Detect which cell encompasses the target text, then output its (X, Y) center coordinate. 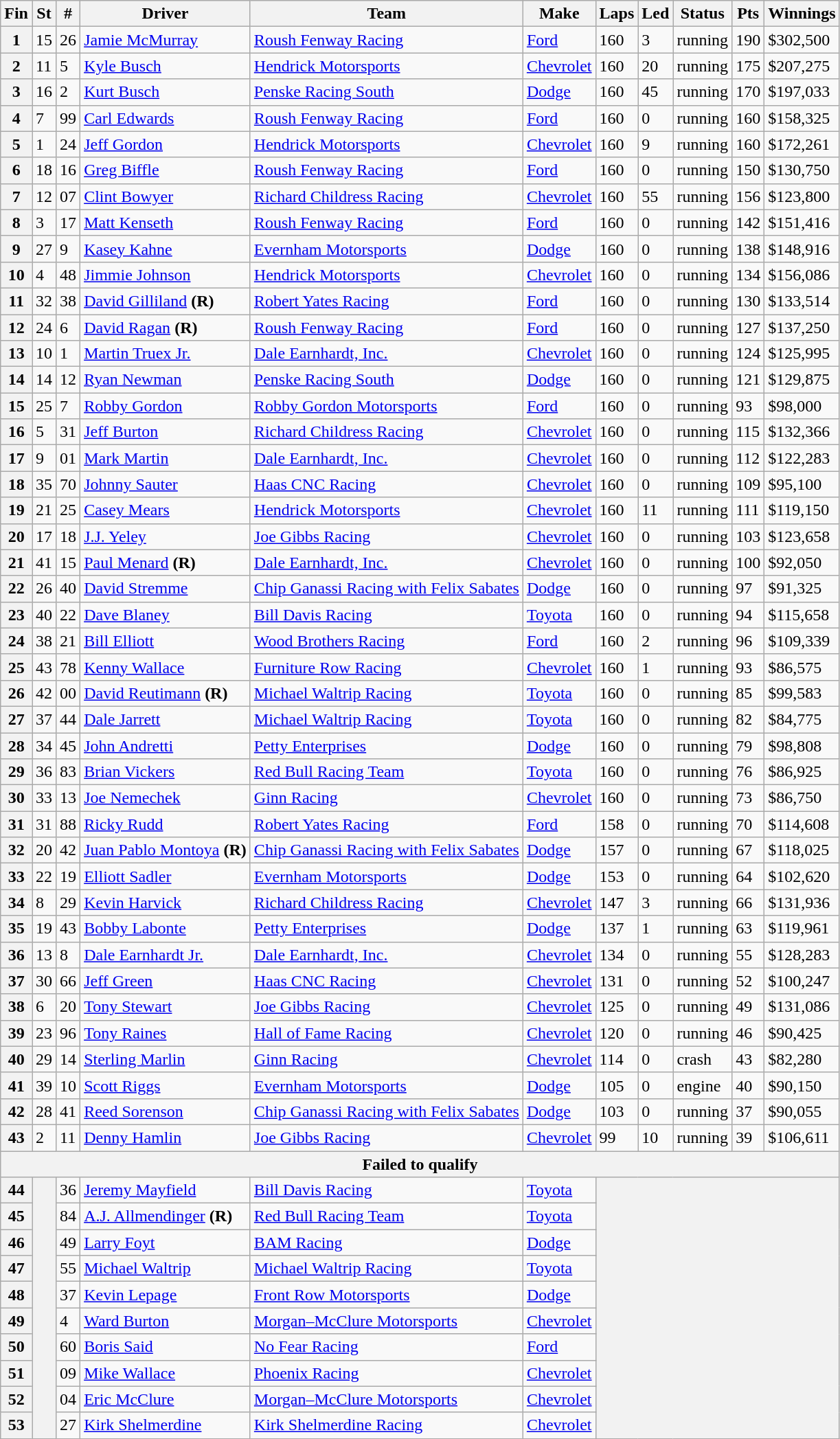
158 (617, 824)
138 (749, 249)
112 (749, 458)
$133,514 (802, 301)
BAM Racing (386, 1243)
$156,086 (802, 275)
Jimmie Johnson (166, 275)
Status (703, 14)
St (44, 14)
$172,261 (802, 144)
100 (749, 563)
Casey Mears (166, 510)
Jeff Green (166, 981)
$123,800 (802, 196)
$151,416 (802, 223)
153 (617, 876)
Kenny Wallace (166, 667)
Kevin Harvick (166, 903)
Robby Gordon (166, 406)
$123,658 (802, 536)
$98,808 (802, 745)
John Andretti (166, 745)
85 (749, 693)
97 (749, 589)
$82,280 (802, 1059)
Scott Riggs (166, 1085)
Robby Gordon Motorsports (386, 406)
47 (16, 1269)
Jeff Gordon (166, 144)
Joe Nemechek (166, 798)
Larry Foyt (166, 1243)
Kevin Lepage (166, 1295)
$207,275 (802, 66)
$132,366 (802, 432)
Driver (166, 14)
114 (617, 1059)
Led (655, 14)
Brian Vickers (166, 772)
84 (69, 1216)
$91,325 (802, 589)
94 (749, 615)
$131,086 (802, 1007)
Bobby Labonte (166, 929)
109 (749, 484)
53 (16, 1425)
Fin (16, 14)
Juan Pablo Montoya (R) (166, 850)
Dave Blaney (166, 615)
Carl Edwards (166, 118)
156 (749, 196)
$109,339 (802, 641)
Dale Earnhardt Jr. (166, 955)
$99,583 (802, 693)
Eric McClure (166, 1399)
Elliott Sadler (166, 876)
$131,936 (802, 903)
Kasey Kahne (166, 249)
Greg Biffle (166, 170)
Clint Bowyer (166, 196)
190 (749, 40)
Kyle Busch (166, 66)
$302,500 (802, 40)
$100,247 (802, 981)
No Fear Racing (386, 1347)
Kirk Shelmerdine (166, 1425)
Paul Menard (R) (166, 563)
Ward Burton (166, 1321)
170 (749, 92)
$197,033 (802, 92)
Denny Hamlin (166, 1137)
115 (749, 432)
121 (749, 380)
73 (749, 798)
$86,575 (802, 667)
150 (749, 170)
Ricky Rudd (166, 824)
Tony Stewart (166, 1007)
04 (69, 1399)
$148,916 (802, 249)
David Reutimann (R) (166, 693)
Jamie McMurray (166, 40)
Ryan Newman (166, 380)
$95,100 (802, 484)
Kirk Shelmerdine Racing (386, 1425)
$119,150 (802, 510)
$86,750 (802, 798)
$84,775 (802, 719)
Wood Brothers Racing (386, 641)
Jeff Burton (166, 432)
Bill Elliott (166, 641)
88 (69, 824)
131 (617, 981)
Reed Sorenson (166, 1111)
82 (749, 719)
J.J. Yeley (166, 536)
Matt Kenseth (166, 223)
$137,250 (802, 328)
120 (617, 1033)
Team (386, 14)
07 (69, 196)
Dale Jarrett (166, 719)
137 (617, 929)
01 (69, 458)
crash (703, 1059)
$158,325 (802, 118)
$119,961 (802, 929)
147 (617, 903)
Kurt Busch (166, 92)
Failed to qualify (420, 1164)
83 (69, 772)
Hall of Fame Racing (386, 1033)
$128,283 (802, 955)
$102,620 (802, 876)
A.J. Allmendinger (R) (166, 1216)
130 (749, 301)
$106,611 (802, 1137)
$114,608 (802, 824)
Martin Truex Jr. (166, 354)
David Ragan (R) (166, 328)
engine (703, 1085)
Winnings (802, 14)
Furniture Row Racing (386, 667)
$122,283 (802, 458)
# (69, 14)
124 (749, 354)
Johnny Sauter (166, 484)
Pts (749, 14)
Michael Waltrip (166, 1269)
$130,750 (802, 170)
$125,995 (802, 354)
64 (749, 876)
$118,025 (802, 850)
Boris Said (166, 1347)
$86,925 (802, 772)
$115,658 (802, 615)
50 (16, 1347)
Jeremy Mayfield (166, 1190)
$90,150 (802, 1085)
David Stremme (166, 589)
David Gilliland (R) (166, 301)
Make (559, 14)
09 (69, 1373)
79 (749, 745)
125 (617, 1007)
76 (749, 772)
63 (749, 929)
$90,425 (802, 1033)
$92,050 (802, 563)
Sterling Marlin (166, 1059)
142 (749, 223)
$90,055 (802, 1111)
Tony Raines (166, 1033)
67 (749, 850)
Mike Wallace (166, 1373)
00 (69, 693)
60 (69, 1347)
Laps (617, 14)
Front Row Motorsports (386, 1295)
$98,000 (802, 406)
175 (749, 66)
$129,875 (802, 380)
Mark Martin (166, 458)
51 (16, 1373)
78 (69, 667)
127 (749, 328)
157 (617, 850)
111 (749, 510)
Phoenix Racing (386, 1373)
105 (617, 1085)
